Search for the cell housing the specified text and yield its [x, y] center coordinate. 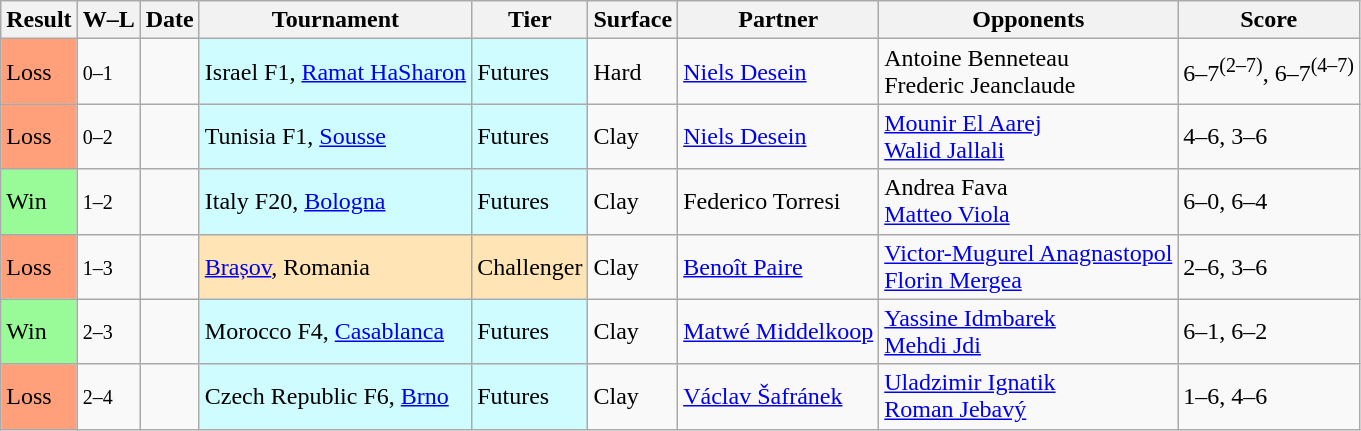
Result [39, 20]
Challenger [530, 266]
Antoine Benneteau Frederic Jeanclaude [1028, 72]
Tier [530, 20]
Score [1269, 20]
6–1, 6–2 [1269, 332]
Hard [633, 72]
1–3 [108, 266]
1–2 [108, 202]
Brașov, Romania [335, 266]
Tunisia F1, Sousse [335, 136]
Surface [633, 20]
Matwé Middelkoop [778, 332]
Uladzimir Ignatik Roman Jebavý [1028, 396]
Italy F20, Bologna [335, 202]
Benoît Paire [778, 266]
2–6, 3–6 [1269, 266]
2–4 [108, 396]
0–2 [108, 136]
Israel F1, Ramat HaSharon [335, 72]
Date [170, 20]
Czech Republic F6, Brno [335, 396]
Morocco F4, Casablanca [335, 332]
W–L [108, 20]
Václav Šafránek [778, 396]
6–0, 6–4 [1269, 202]
4–6, 3–6 [1269, 136]
Mounir El Aarej Walid Jallali [1028, 136]
0–1 [108, 72]
Tournament [335, 20]
Andrea Fava Matteo Viola [1028, 202]
Federico Torresi [778, 202]
Partner [778, 20]
2–3 [108, 332]
Opponents [1028, 20]
Yassine Idmbarek Mehdi Jdi [1028, 332]
6–7(2–7), 6–7(4–7) [1269, 72]
1–6, 4–6 [1269, 396]
Victor-Mugurel Anagnastopol Florin Mergea [1028, 266]
